For the text-containing cell, return its midpoint in [X, Y] coordinate format. 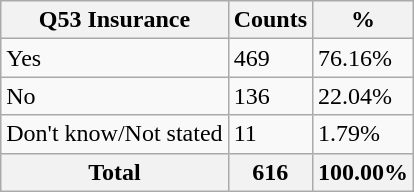
76.16% [364, 58]
No [114, 96]
11 [270, 134]
469 [270, 58]
22.04% [364, 96]
Q53 Insurance [114, 20]
Counts [270, 20]
616 [270, 172]
136 [270, 96]
% [364, 20]
1.79% [364, 134]
100.00% [364, 172]
Don't know/Not stated [114, 134]
Yes [114, 58]
Total [114, 172]
